Output the [X, Y] coordinate of the center of the cell containing the given text.  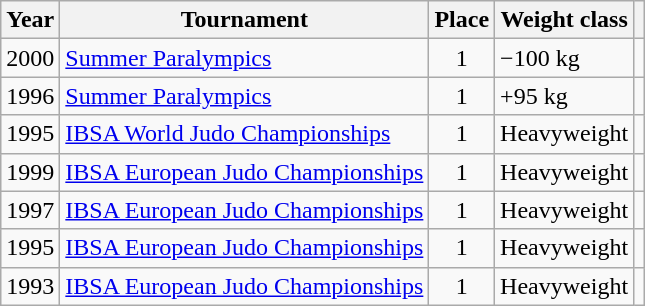
Weight class [564, 20]
1999 [30, 172]
+95 kg [564, 96]
1993 [30, 286]
IBSA World Judo Championships [244, 134]
1996 [30, 96]
2000 [30, 58]
Year [30, 20]
Tournament [244, 20]
−100 kg [564, 58]
1997 [30, 210]
Place [462, 20]
